Scan for the cell matching the given text and deliver its (X, Y) coordinate at center. 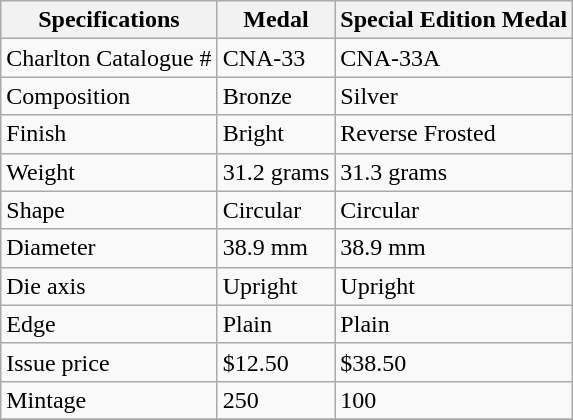
31.3 grams (454, 172)
Issue price (109, 362)
Diameter (109, 248)
Specifications (109, 20)
CNA-33 (276, 58)
100 (454, 400)
Weight (109, 172)
$38.50 (454, 362)
Edge (109, 324)
Medal (276, 20)
Die axis (109, 286)
Composition (109, 96)
Finish (109, 134)
250 (276, 400)
Reverse Frosted (454, 134)
Special Edition Medal (454, 20)
Charlton Catalogue # (109, 58)
$12.50 (276, 362)
Mintage (109, 400)
Bright (276, 134)
31.2 grams (276, 172)
Shape (109, 210)
Bronze (276, 96)
CNA-33A (454, 58)
Silver (454, 96)
